Pinpoint the cell where the given text exists, returning its (x, y) midpoint coordinate. 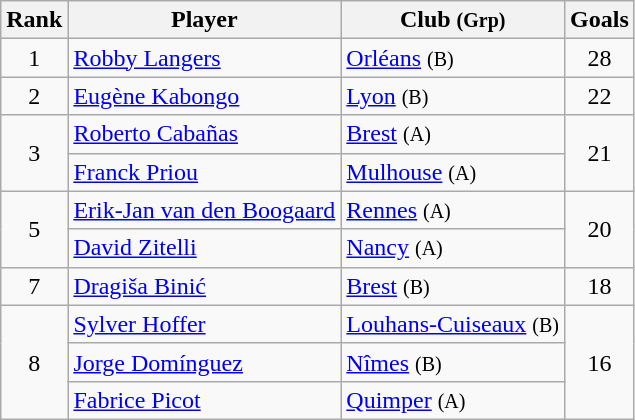
Eugène Kabongo (204, 96)
Brest (B) (453, 286)
Franck Priou (204, 172)
2 (34, 96)
Fabrice Picot (204, 400)
Mulhouse (A) (453, 172)
Orléans (B) (453, 58)
Erik-Jan van den Boogaard (204, 210)
18 (600, 286)
Dragiša Binić (204, 286)
Brest (A) (453, 134)
8 (34, 362)
21 (600, 153)
Roberto Cabañas (204, 134)
16 (600, 362)
5 (34, 229)
20 (600, 229)
Rank (34, 20)
Louhans-Cuiseaux (B) (453, 324)
David Zitelli (204, 248)
Rennes (A) (453, 210)
Jorge Domínguez (204, 362)
Player (204, 20)
Sylver Hoffer (204, 324)
Goals (600, 20)
Lyon (B) (453, 96)
22 (600, 96)
Club (Grp) (453, 20)
1 (34, 58)
Robby Langers (204, 58)
Nancy (A) (453, 248)
28 (600, 58)
3 (34, 153)
Quimper (A) (453, 400)
Nîmes (B) (453, 362)
7 (34, 286)
